Output the [x, y] coordinate of the center of the cell containing the given text.  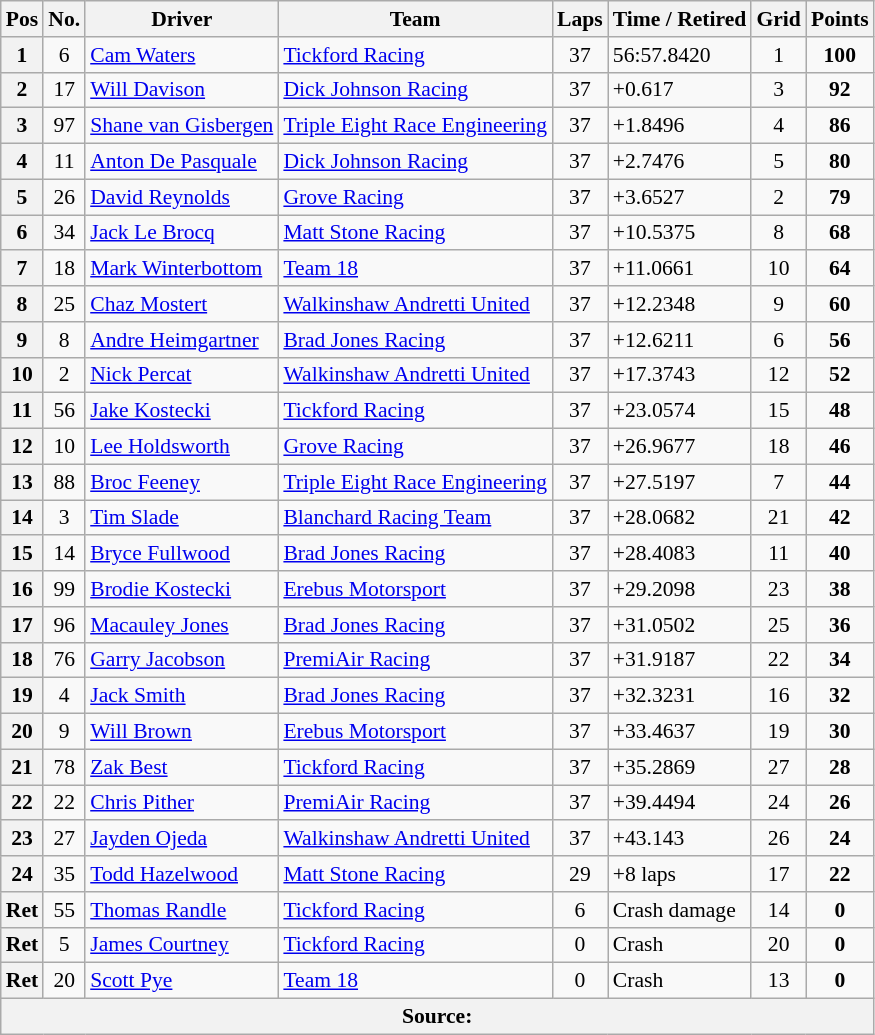
40 [840, 554]
Cam Waters [182, 55]
Bryce Fullwood [182, 554]
Shane van Gisbergen [182, 126]
+26.9677 [680, 447]
Driver [182, 19]
46 [840, 447]
Points [840, 19]
+43.143 [680, 839]
96 [64, 625]
52 [840, 375]
76 [64, 660]
68 [840, 233]
+31.0502 [680, 625]
+0.617 [680, 90]
+32.3231 [680, 696]
+8 laps [680, 874]
Tim Slade [182, 518]
Time / Retired [680, 19]
+1.8496 [680, 126]
+23.0574 [680, 411]
32 [840, 696]
Grid [778, 19]
60 [840, 304]
Broc Feeney [182, 482]
David Reynolds [182, 197]
Blanchard Racing Team [415, 518]
+39.4494 [680, 803]
35 [64, 874]
78 [64, 767]
80 [840, 162]
+31.9187 [680, 660]
Will Brown [182, 732]
+2.7476 [680, 162]
48 [840, 411]
Todd Hazelwood [182, 874]
Jake Kostecki [182, 411]
Scott Pye [182, 981]
No. [64, 19]
28 [840, 767]
Andre Heimgartner [182, 340]
Crash damage [680, 910]
+12.6211 [680, 340]
92 [840, 90]
Lee Holdsworth [182, 447]
+28.0682 [680, 518]
88 [64, 482]
38 [840, 589]
+33.4637 [680, 732]
Brodie Kostecki [182, 589]
Macauley Jones [182, 625]
Thomas Randle [182, 910]
Mark Winterbottom [182, 269]
Zak Best [182, 767]
+12.2348 [680, 304]
Garry Jacobson [182, 660]
Source: [438, 1017]
56:57.8420 [680, 55]
86 [840, 126]
James Courtney [182, 945]
64 [840, 269]
44 [840, 482]
Jack Smith [182, 696]
Team [415, 19]
+3.6527 [680, 197]
97 [64, 126]
+29.2098 [680, 589]
+27.5197 [680, 482]
Chaz Mostert [182, 304]
Chris Pither [182, 803]
Anton De Pasquale [182, 162]
Will Davison [182, 90]
+35.2869 [680, 767]
Jack Le Brocq [182, 233]
100 [840, 55]
42 [840, 518]
Laps [580, 19]
Nick Percat [182, 375]
36 [840, 625]
Pos [22, 19]
+11.0661 [680, 269]
29 [580, 874]
+17.3743 [680, 375]
+10.5375 [680, 233]
79 [840, 197]
Jayden Ojeda [182, 839]
55 [64, 910]
99 [64, 589]
+28.4083 [680, 554]
30 [840, 732]
